Extract the (X, Y) coordinate from the center of the cell holding the provided text.  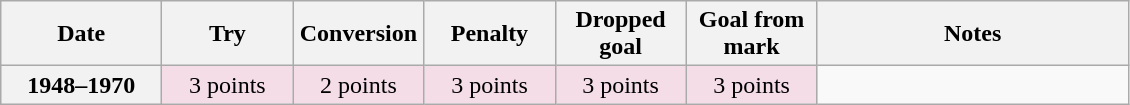
Goal from mark (752, 34)
Dropped goal (620, 34)
Date (82, 34)
Penalty (490, 34)
Notes (972, 34)
Conversion (358, 34)
1948–1970 (82, 85)
Try (228, 34)
2 points (358, 85)
